Determine the [x, y] coordinate at the center of the cell enclosing the given text.  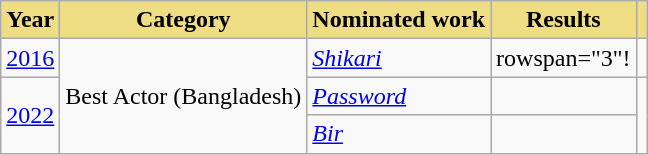
Year [30, 20]
rowspan="3"! [564, 58]
Results [564, 20]
Category [184, 20]
2022 [30, 115]
2016 [30, 58]
Best Actor (Bangladesh) [184, 96]
Nominated work [399, 20]
Password [399, 96]
Bir [399, 134]
Shikari [399, 58]
